Pinpoint the cell where the given text exists, returning its (x, y) midpoint coordinate. 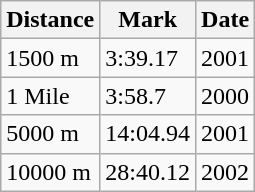
14:04.94 (148, 134)
10000 m (50, 172)
3:58.7 (148, 96)
Date (226, 20)
2002 (226, 172)
Distance (50, 20)
1 Mile (50, 96)
Mark (148, 20)
28:40.12 (148, 172)
1500 m (50, 58)
2000 (226, 96)
5000 m (50, 134)
3:39.17 (148, 58)
